From the cell containing the given text, extract its center point as [x, y] coordinate. 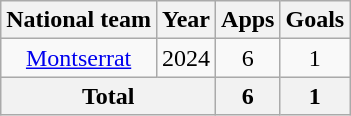
Montserrat [79, 58]
Total [108, 96]
Apps [248, 20]
2024 [186, 58]
National team [79, 20]
Goals [315, 20]
Year [186, 20]
